For the text-containing cell, return its midpoint in (x, y) coordinate format. 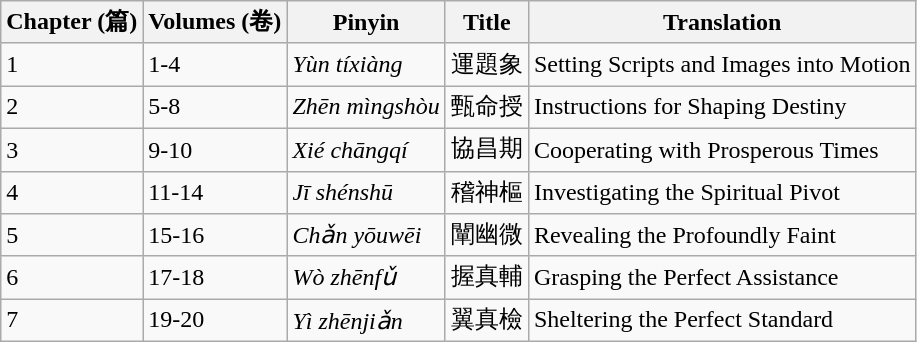
Yùn tíxiàng (366, 64)
Pinyin (366, 22)
Xié chāngqí (366, 150)
Wò zhēnfǔ (366, 278)
Instructions for Shaping Destiny (722, 108)
Cooperating with Prosperous Times (722, 150)
7 (72, 320)
5 (72, 236)
2 (72, 108)
Yì zhēnjiǎn (366, 320)
19-20 (215, 320)
握真輔 (486, 278)
甄命授 (486, 108)
Jī shénshū (366, 192)
9-10 (215, 150)
Translation (722, 22)
Grasping the Perfect Assistance (722, 278)
1 (72, 64)
5-8 (215, 108)
1-4 (215, 64)
運題象 (486, 64)
Sheltering the Perfect Standard (722, 320)
Investigating the Spiritual Pivot (722, 192)
Setting Scripts and Images into Motion (722, 64)
Chǎn yōuwēi (366, 236)
4 (72, 192)
稽神樞 (486, 192)
翼真檢 (486, 320)
11-14 (215, 192)
17-18 (215, 278)
Title (486, 22)
6 (72, 278)
Zhēn mìngshòu (366, 108)
闡幽微 (486, 236)
Volumes (卷) (215, 22)
3 (72, 150)
Revealing the Profoundly Faint (722, 236)
15-16 (215, 236)
協昌期 (486, 150)
Chapter (篇) (72, 22)
